For the text-containing cell, return its midpoint in [x, y] coordinate format. 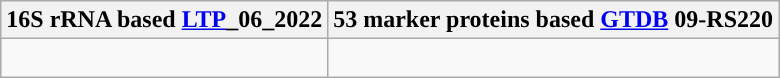
16S rRNA based LTP_06_2022 [164, 20]
53 marker proteins based GTDB 09-RS220 [554, 20]
